For the text-containing cell, return its midpoint in (X, Y) coordinate format. 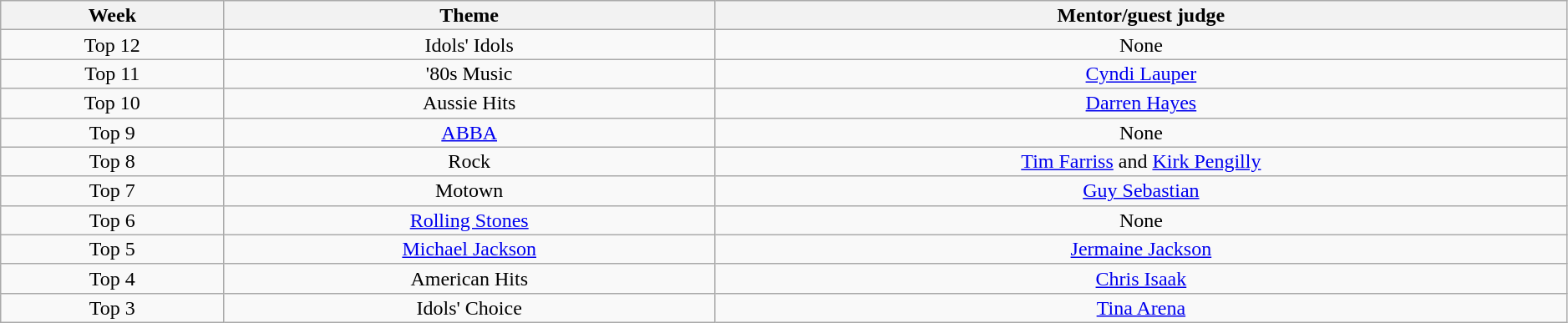
Top 3 (112, 307)
Guy Sebastian (1141, 190)
Chris Isaak (1141, 279)
'80s Music (469, 73)
Top 4 (112, 279)
Jermaine Jackson (1141, 249)
Tina Arena (1141, 307)
Top 6 (112, 220)
Idols' Idols (469, 45)
Top 11 (112, 73)
Top 10 (112, 103)
Rolling Stones (469, 220)
Tim Farriss and Kirk Pengilly (1141, 162)
Idols' Choice (469, 307)
Theme (469, 15)
Rock (469, 162)
Cyndi Lauper (1141, 73)
Motown (469, 190)
Top 5 (112, 249)
Aussie Hits (469, 103)
Michael Jackson (469, 249)
Top 8 (112, 162)
Top 9 (112, 132)
Top 12 (112, 45)
Week (112, 15)
Darren Hayes (1141, 103)
Top 7 (112, 190)
American Hits (469, 279)
Mentor/guest judge (1141, 15)
ABBA (469, 132)
